Provide the (x, y) coordinate of the cell's center where the given text is located.  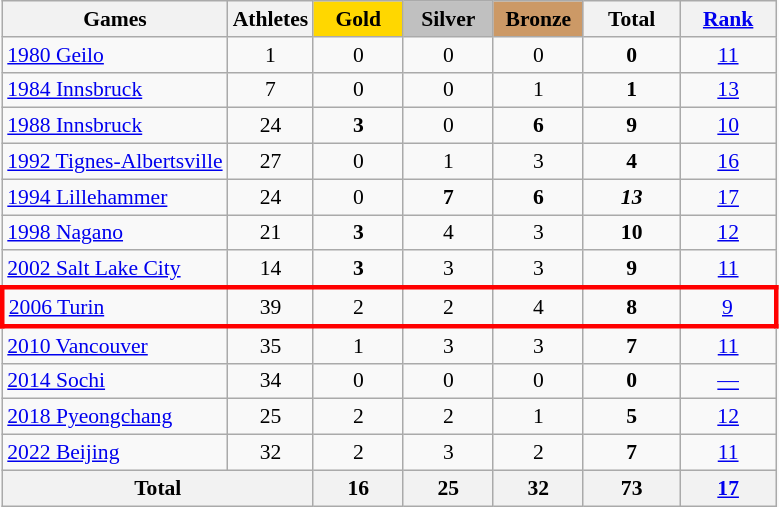
1984 Innsbruck (114, 90)
2002 Salt Lake City (114, 270)
2022 Beijing (114, 453)
2018 Pyeongchang (114, 417)
Athletes (271, 19)
1998 Nagano (114, 233)
Silver (448, 19)
21 (271, 233)
73 (632, 488)
1980 Geilo (114, 55)
1988 Innsbruck (114, 126)
27 (271, 162)
Games (114, 19)
Rank (728, 19)
Gold (358, 19)
— (728, 381)
2014 Sochi (114, 381)
8 (632, 308)
39 (271, 308)
5 (632, 417)
2006 Turin (114, 308)
14 (271, 270)
35 (271, 344)
34 (271, 381)
Bronze (538, 19)
1992 Tignes-Albertsville (114, 162)
1994 Lillehammer (114, 197)
2010 Vancouver (114, 344)
